Pinpoint the cell where the given text exists, returning its (x, y) midpoint coordinate. 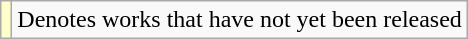
Denotes works that have not yet been released (240, 20)
